Output the (X, Y) coordinate of the center of the cell containing the given text.  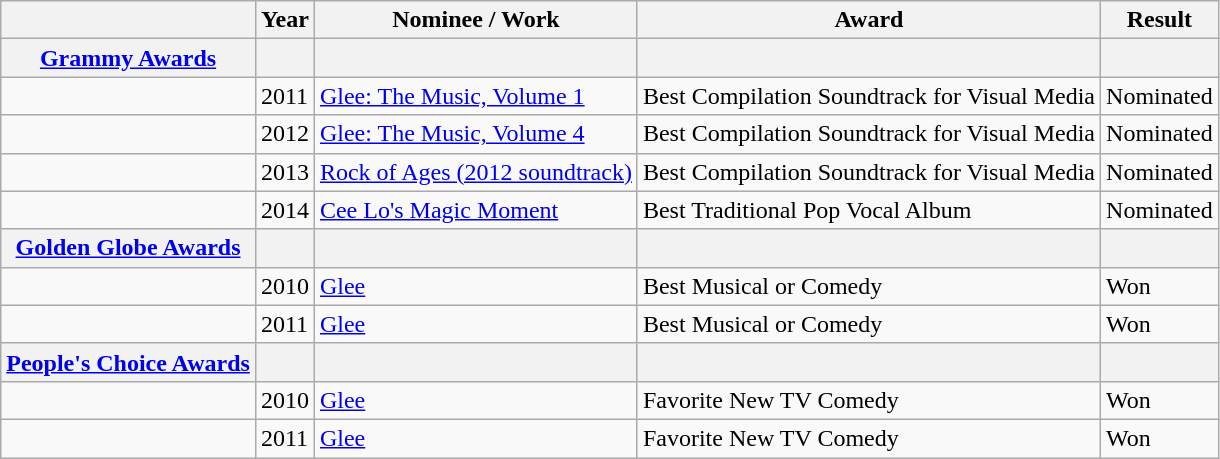
Best Traditional Pop Vocal Album (868, 210)
Year (284, 20)
2014 (284, 210)
Result (1160, 20)
Cee Lo's Magic Moment (476, 210)
Grammy Awards (128, 58)
Glee: The Music, Volume 1 (476, 96)
Rock of Ages (2012 soundtrack) (476, 172)
Golden Globe Awards (128, 248)
Award (868, 20)
Nominee / Work (476, 20)
2012 (284, 134)
2013 (284, 172)
Glee: The Music, Volume 4 (476, 134)
People's Choice Awards (128, 362)
